Extract the (X, Y) coordinate from the center of the cell holding the provided text.  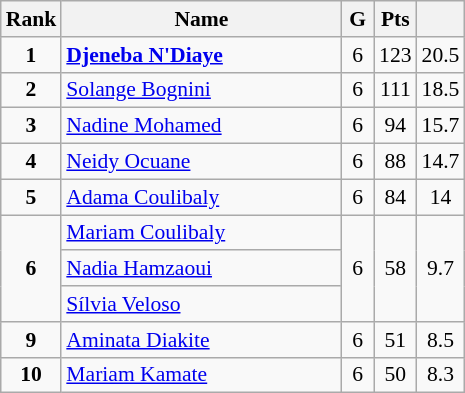
2 (32, 90)
Solange Bognini (201, 90)
8.3 (441, 375)
3 (32, 126)
Rank (32, 19)
51 (396, 340)
84 (396, 197)
8.5 (441, 340)
14 (441, 197)
123 (396, 55)
Sílvia Veloso (201, 304)
15.7 (441, 126)
18.5 (441, 90)
20.5 (441, 55)
1 (32, 55)
50 (396, 375)
G (358, 19)
Nadine Mohamed (201, 126)
10 (32, 375)
58 (396, 268)
111 (396, 90)
94 (396, 126)
14.7 (441, 162)
Djeneba N'Diaye (201, 55)
Aminata Diakite (201, 340)
Adama Coulibaly (201, 197)
4 (32, 162)
Mariam Coulibaly (201, 233)
5 (32, 197)
Pts (396, 19)
Mariam Kamate (201, 375)
Neidy Ocuane (201, 162)
9.7 (441, 268)
9 (32, 340)
Nadia Hamzaoui (201, 269)
88 (396, 162)
Name (201, 19)
